Return the [x, y] coordinate for the center point of the cell that contains the specified text.  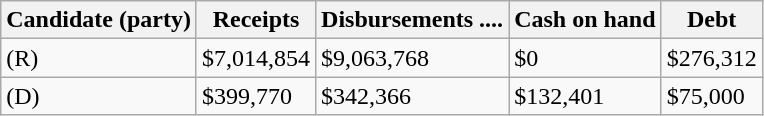
$276,312 [712, 58]
Candidate (party) [99, 20]
Disbursements .... [412, 20]
Receipts [256, 20]
Debt [712, 20]
$132,401 [585, 96]
$399,770 [256, 96]
(D) [99, 96]
$9,063,768 [412, 58]
$75,000 [712, 96]
$342,366 [412, 96]
(R) [99, 58]
$7,014,854 [256, 58]
$0 [585, 58]
Cash on hand [585, 20]
